From the cell containing the given text, extract its center point as [x, y] coordinate. 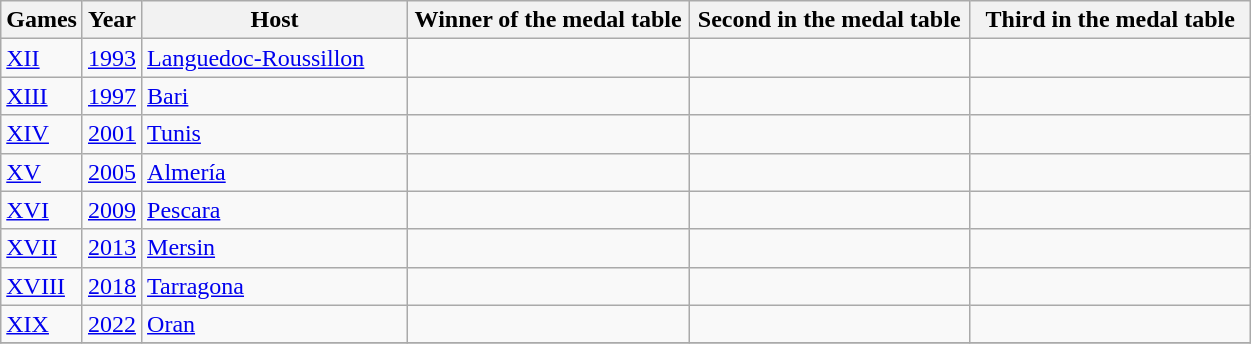
Tarragona [275, 286]
Host [275, 20]
Games [42, 20]
2013 [112, 248]
XV [42, 172]
XIII [42, 96]
2001 [112, 134]
XIX [42, 324]
Second in the medal table [830, 20]
XVI [42, 210]
XIV [42, 134]
Almería [275, 172]
Mersin [275, 248]
Year [112, 20]
2022 [112, 324]
Winner of the medal table [548, 20]
Pescara [275, 210]
XVII [42, 248]
Bari [275, 96]
2009 [112, 210]
1993 [112, 58]
Oran [275, 324]
XVIII [42, 286]
2005 [112, 172]
XII [42, 58]
Third in the medal table [1110, 20]
2018 [112, 286]
1997 [112, 96]
Languedoc-Roussillon [275, 58]
Tunis [275, 134]
